Locate the cell with the specified text and output its [x, y] center coordinate. 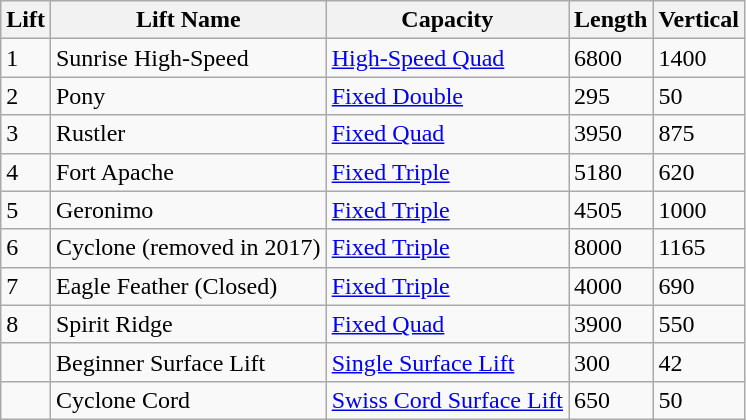
3900 [611, 324]
2 [26, 96]
3950 [611, 134]
Lift [26, 20]
1400 [698, 58]
Fort Apache [188, 172]
1165 [698, 248]
875 [698, 134]
6800 [611, 58]
Vertical [698, 20]
Swiss Cord Surface Lift [447, 400]
3 [26, 134]
5 [26, 210]
Pony [188, 96]
42 [698, 362]
1 [26, 58]
Capacity [447, 20]
690 [698, 286]
4505 [611, 210]
4 [26, 172]
Fixed Double [447, 96]
Eagle Feather (Closed) [188, 286]
Single Surface Lift [447, 362]
300 [611, 362]
Length [611, 20]
295 [611, 96]
Lift Name [188, 20]
Rustler [188, 134]
8000 [611, 248]
Sunrise High-Speed [188, 58]
7 [26, 286]
1000 [698, 210]
Beginner Surface Lift [188, 362]
620 [698, 172]
550 [698, 324]
8 [26, 324]
6 [26, 248]
650 [611, 400]
High-Speed Quad [447, 58]
Spirit Ridge [188, 324]
4000 [611, 286]
Cyclone Cord [188, 400]
5180 [611, 172]
Cyclone (removed in 2017) [188, 248]
Geronimo [188, 210]
